For the text-containing cell, return its midpoint in (X, Y) coordinate format. 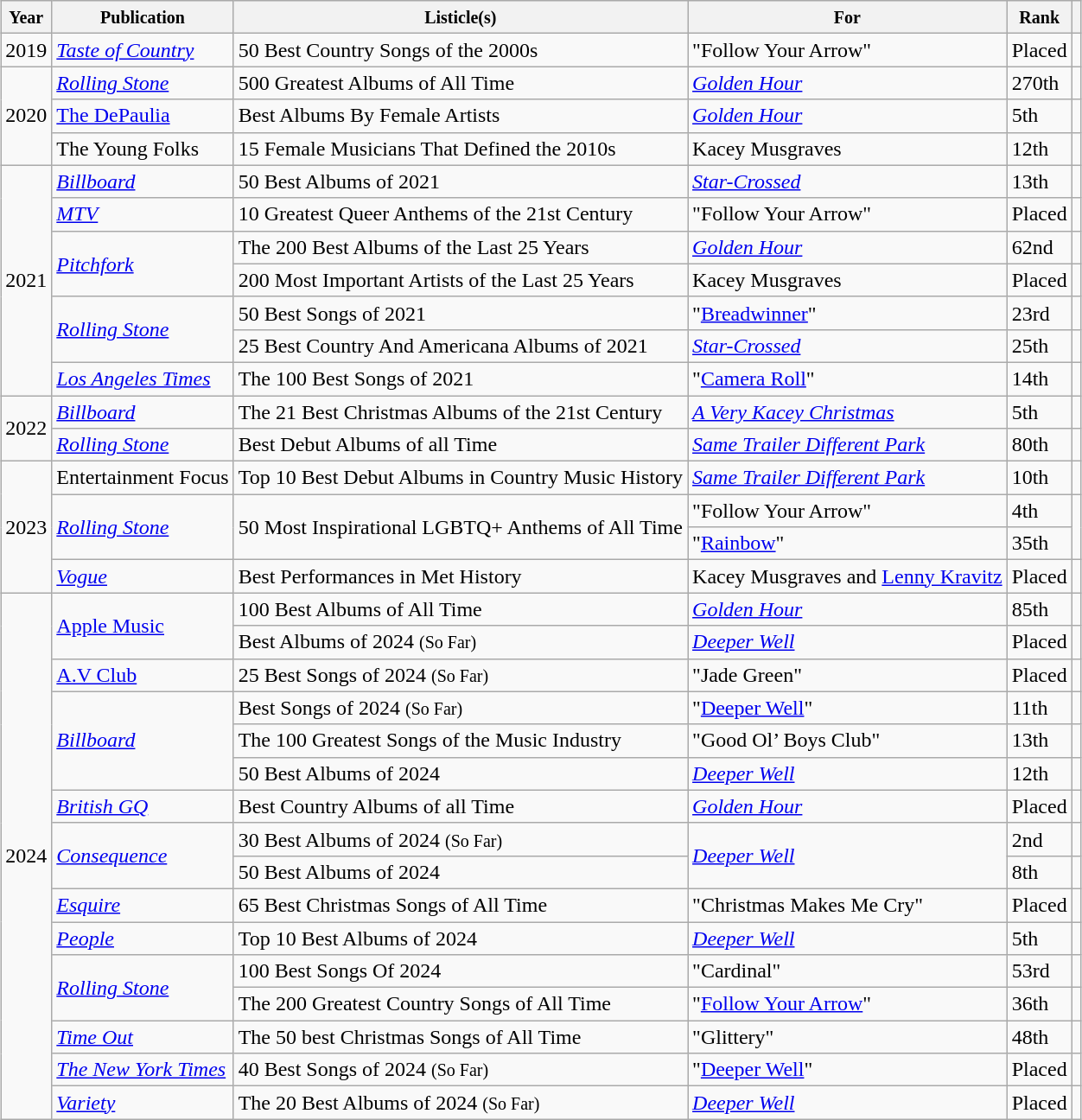
Best Songs of 2024 (So Far) (460, 708)
Time Out (143, 1037)
10 Greatest Queer Anthems of the 21st Century (460, 214)
Pitchfork (143, 264)
53rd (1039, 971)
"Good Ol’ Boys Club" (848, 741)
Apple Music (143, 626)
The Young Folks (143, 149)
"Breadwinner" (848, 313)
270th (1039, 83)
4th (1039, 511)
2019 (26, 50)
25th (1039, 346)
62nd (1039, 247)
For (848, 17)
85th (1039, 609)
Consequence (143, 856)
Year (26, 17)
48th (1039, 1037)
The 50 best Christmas Songs of All Time (460, 1037)
The New York Times (143, 1070)
100 Best Songs Of 2024 (460, 971)
British GQ (143, 806)
The 200 Greatest Country Songs of All Time (460, 1004)
25 Best Songs of 2024 (So Far) (460, 675)
Los Angeles Times (143, 379)
8th (1039, 872)
"Glittery" (848, 1037)
Variety (143, 1103)
"Jade Green" (848, 675)
A.V Club (143, 675)
MTV (143, 214)
The 100 Best Songs of 2021 (460, 379)
15 Female Musicians That Defined the 2010s (460, 149)
50 Best Songs of 2021 (460, 313)
People (143, 938)
50 Most Inspirational LGBTQ+ Anthems of All Time (460, 527)
Vogue (143, 576)
Esquire (143, 905)
50 Best Country Songs of the 2000s (460, 50)
500 Greatest Albums of All Time (460, 83)
"Camera Roll" (848, 379)
2020 (26, 116)
Best Debut Albums of all Time (460, 445)
The 20 Best Albums of 2024 (So Far) (460, 1103)
50 Best Albums of 2021 (460, 181)
A Very Kacey Christmas (848, 412)
Best Albums of 2024 (So Far) (460, 642)
Publication (143, 17)
2024 (26, 856)
Best Albums By Female Artists (460, 116)
Top 10 Best Debut Albums in Country Music History (460, 478)
The 100 Greatest Songs of the Music Industry (460, 741)
36th (1039, 1004)
23rd (1039, 313)
The 21 Best Christmas Albums of the 21st Century (460, 412)
35th (1039, 544)
2nd (1039, 839)
Best Performances in Met History (460, 576)
200 Most Important Artists of the Last 25 Years (460, 280)
Taste of Country (143, 50)
30 Best Albums of 2024 (So Far) (460, 839)
65 Best Christmas Songs of All Time (460, 905)
2023 (26, 527)
80th (1039, 445)
Top 10 Best Albums of 2024 (460, 938)
2022 (26, 429)
"Rainbow" (848, 544)
"Cardinal" (848, 971)
40 Best Songs of 2024 (So Far) (460, 1070)
14th (1039, 379)
Entertainment Focus (143, 478)
25 Best Country And Americana Albums of 2021 (460, 346)
Rank (1039, 17)
Listicle(s) (460, 17)
11th (1039, 708)
The DePaulia (143, 116)
100 Best Albums of All Time (460, 609)
Best Country Albums of all Time (460, 806)
10th (1039, 478)
The 200 Best Albums of the Last 25 Years (460, 247)
"Christmas Makes Me Cry" (848, 905)
Kacey Musgraves and Lenny Kravitz (848, 576)
2021 (26, 280)
